From the cell containing the given text, extract its center point as [x, y] coordinate. 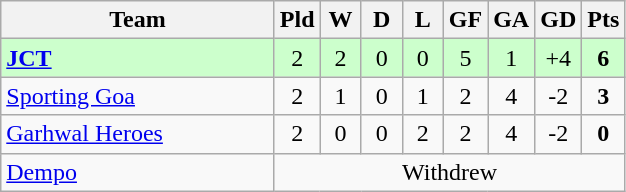
GA [512, 20]
3 [604, 96]
5 [465, 58]
Pld [297, 20]
Team [138, 20]
L [422, 20]
6 [604, 58]
Withdrew [450, 172]
JCT [138, 58]
+4 [558, 58]
W [340, 20]
Sporting Goa [138, 96]
Pts [604, 20]
Garhwal Heroes [138, 134]
D [382, 20]
Dempo [138, 172]
GF [465, 20]
GD [558, 20]
